Provide the [X, Y] coordinate of the cell's center where the given text is located.  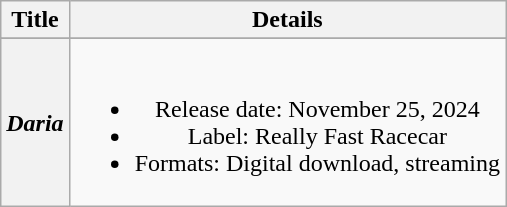
Release date: November 25, 2024Label: Really Fast RacecarFormats: Digital download, streaming [287, 122]
Details [287, 20]
Title [35, 20]
Daria [35, 122]
